Output the [X, Y] coordinate of the center of the cell containing the given text.  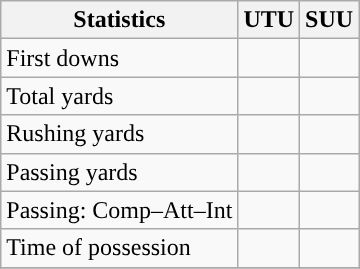
Time of possession [120, 248]
Rushing yards [120, 134]
UTU [269, 20]
SUU [330, 20]
Total yards [120, 96]
Passing yards [120, 172]
First downs [120, 58]
Passing: Comp–Att–Int [120, 210]
Statistics [120, 20]
